Return the [x, y] coordinate for the center point of the cell that contains the specified text.  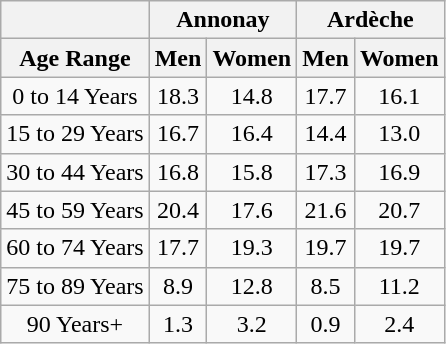
8.5 [326, 286]
8.9 [178, 286]
Age Range [75, 58]
20.4 [178, 210]
16.1 [399, 96]
75 to 89 Years [75, 286]
16.9 [399, 172]
11.2 [399, 286]
16.7 [178, 134]
18.3 [178, 96]
19.3 [252, 248]
0.9 [326, 324]
13.0 [399, 134]
90 Years+ [75, 324]
17.6 [252, 210]
2.4 [399, 324]
21.6 [326, 210]
20.7 [399, 210]
16.4 [252, 134]
3.2 [252, 324]
30 to 44 Years [75, 172]
12.8 [252, 286]
Annonay [222, 20]
15.8 [252, 172]
45 to 59 Years [75, 210]
15 to 29 Years [75, 134]
0 to 14 Years [75, 96]
16.8 [178, 172]
1.3 [178, 324]
60 to 74 Years [75, 248]
Ardèche [370, 20]
14.4 [326, 134]
17.3 [326, 172]
14.8 [252, 96]
